Detect which cell encompasses the target text, then output its (x, y) center coordinate. 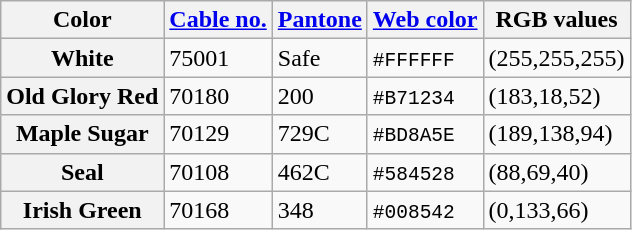
Irish Green (82, 210)
70108 (218, 172)
Maple Sugar (82, 134)
Color (82, 20)
Cable no. (218, 20)
#BD8A5E (425, 134)
Seal (82, 172)
729C (320, 134)
Safe (320, 58)
White (82, 58)
Pantone (320, 20)
(189,138,94) (556, 134)
70129 (218, 134)
Web color (425, 20)
#008542 (425, 210)
Old Glory Red (82, 96)
462C (320, 172)
200 (320, 96)
(255,255,255) (556, 58)
(0,133,66) (556, 210)
#584528 (425, 172)
(183,18,52) (556, 96)
RGB values (556, 20)
#FFFFFF (425, 58)
348 (320, 210)
75001 (218, 58)
70180 (218, 96)
(88,69,40) (556, 172)
70168 (218, 210)
#B71234 (425, 96)
